Extract the (x, y) coordinate from the center of the cell holding the provided text.  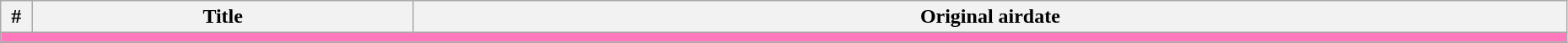
Title (223, 17)
Original airdate (990, 17)
# (17, 17)
